From the cell containing the given text, extract its center point as [x, y] coordinate. 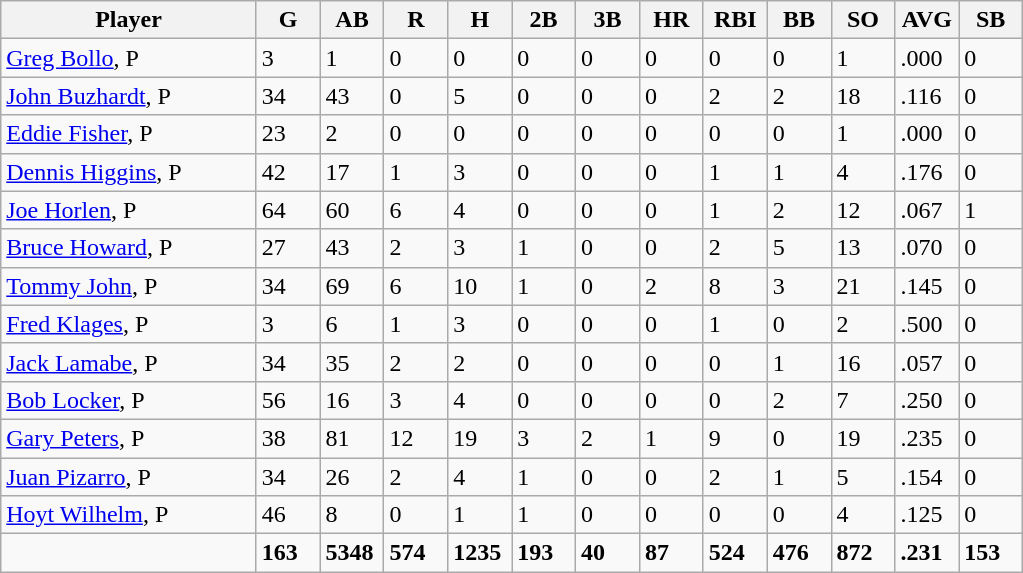
87 [671, 553]
.057 [927, 362]
5348 [352, 553]
69 [352, 286]
.067 [927, 210]
26 [352, 477]
27 [288, 248]
18 [863, 96]
Bob Locker, P [128, 400]
17 [352, 172]
1235 [480, 553]
.070 [927, 248]
193 [544, 553]
.250 [927, 400]
872 [863, 553]
H [480, 20]
60 [352, 210]
.500 [927, 324]
Hoyt Wilhelm, P [128, 515]
Joe Horlen, P [128, 210]
9 [735, 438]
Juan Pizarro, P [128, 477]
21 [863, 286]
R [416, 20]
35 [352, 362]
.116 [927, 96]
42 [288, 172]
.176 [927, 172]
Bruce Howard, P [128, 248]
Fred Klages, P [128, 324]
John Buzhardt, P [128, 96]
Dennis Higgins, P [128, 172]
BB [799, 20]
64 [288, 210]
Eddie Fisher, P [128, 134]
574 [416, 553]
Player [128, 20]
SO [863, 20]
10 [480, 286]
40 [608, 553]
153 [991, 553]
.145 [927, 286]
G [288, 20]
163 [288, 553]
23 [288, 134]
3B [608, 20]
81 [352, 438]
.235 [927, 438]
AVG [927, 20]
Tommy John, P [128, 286]
.125 [927, 515]
46 [288, 515]
AB [352, 20]
.154 [927, 477]
Greg Bollo, P [128, 58]
.231 [927, 553]
38 [288, 438]
476 [799, 553]
Jack Lamabe, P [128, 362]
524 [735, 553]
13 [863, 248]
HR [671, 20]
RBI [735, 20]
Gary Peters, P [128, 438]
7 [863, 400]
56 [288, 400]
SB [991, 20]
2B [544, 20]
